Locate the cell with the specified text and output its (X, Y) center coordinate. 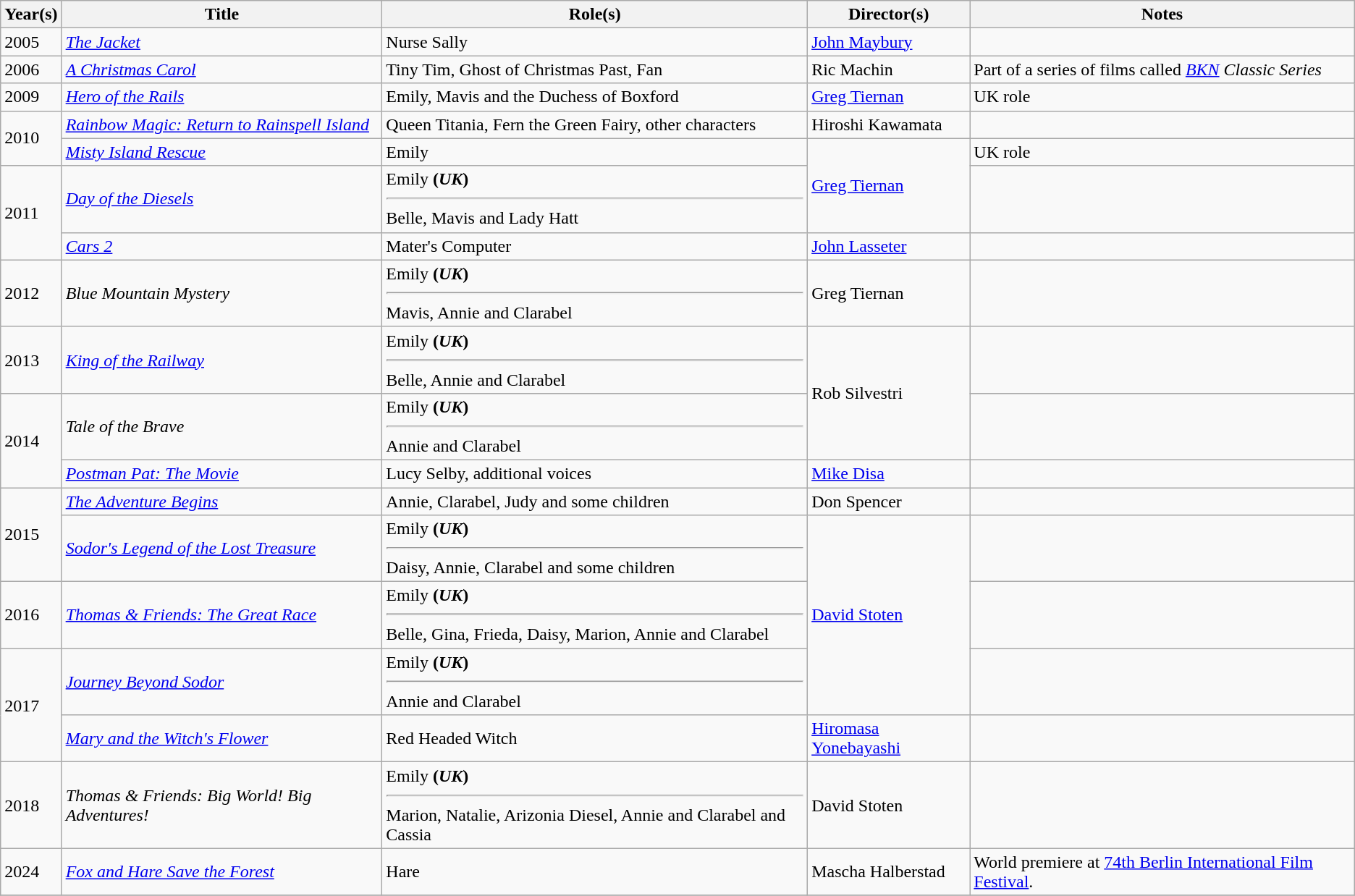
2010 (31, 138)
Title (221, 14)
Sodor's Legend of the Lost Treasure (221, 549)
Blue Mountain Mystery (221, 293)
Lucy Selby, additional voices (595, 473)
The Jacket (221, 42)
Mater's Computer (595, 246)
Cars 2 (221, 246)
Thomas & Friends: Big World! Big Adventures! (221, 805)
2014 (31, 440)
2015 (31, 535)
Notes (1162, 14)
John Lasseter (889, 246)
Rob Silvestri (889, 393)
Annie, Clarabel, Judy and some children (595, 502)
Rainbow Magic: Return to Rainspell Island (221, 124)
Mike Disa (889, 473)
Journey Beyond Sodor (221, 682)
Thomas & Friends: The Great Race (221, 615)
King of the Railway (221, 360)
2009 (31, 97)
Tale of the Brave (221, 426)
2024 (31, 871)
Nurse Sally (595, 42)
2013 (31, 360)
Mary and the Witch's Flower (221, 738)
John Maybury (889, 42)
2012 (31, 293)
Emily (UK)Marion, Natalie, Arizonia Diesel, Annie and Clarabel and Cassia (595, 805)
Emily (UK)Daisy, Annie, Clarabel and some children (595, 549)
Year(s) (31, 14)
Emily (UK)Belle, Mavis and Lady Hatt (595, 199)
Red Headed Witch (595, 738)
Emily (595, 152)
Emily (UK)Belle, Gina, Frieda, Daisy, Marion, Annie and Clarabel (595, 615)
Fox and Hare Save the Forest (221, 871)
Part of a series of films called BKN Classic Series (1162, 69)
Misty Island Rescue (221, 152)
Don Spencer (889, 502)
2006 (31, 69)
Hero of the Rails (221, 97)
Director(s) (889, 14)
Queen Titania, Fern the Green Fairy, other characters (595, 124)
Hare (595, 871)
2005 (31, 42)
World premiere at 74th Berlin International Film Festival. (1162, 871)
Tiny Tim, Ghost of Christmas Past, Fan (595, 69)
Role(s) (595, 14)
Ric Machin (889, 69)
Emily, Mavis and the Duchess of Boxford (595, 97)
Hiromasa Yonebayashi (889, 738)
Day of the Diesels (221, 199)
Hiroshi Kawamata (889, 124)
2017 (31, 705)
2011 (31, 213)
A Christmas Carol (221, 69)
Mascha Halberstad (889, 871)
2018 (31, 805)
The Adventure Begins (221, 502)
2016 (31, 615)
Emily (UK)Mavis, Annie and Clarabel (595, 293)
Emily (UK)Belle, Annie and Clarabel (595, 360)
Postman Pat: The Movie (221, 473)
